Extract the [X, Y] coordinate from the center of the cell holding the provided text.  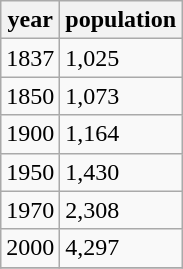
2000 [30, 248]
1900 [30, 134]
population [121, 20]
1,073 [121, 96]
4,297 [121, 248]
1850 [30, 96]
2,308 [121, 210]
1837 [30, 58]
1,430 [121, 172]
year [30, 20]
1950 [30, 172]
1,164 [121, 134]
1,025 [121, 58]
1970 [30, 210]
